Extract the (x, y) coordinate from the center of the cell holding the provided text.  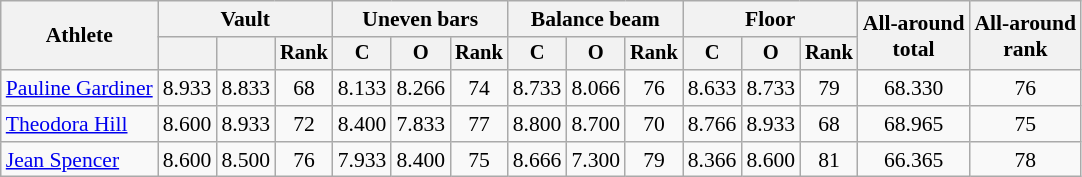
Athlete (80, 36)
79 (829, 88)
74 (479, 88)
8.800 (538, 124)
Floor (770, 19)
7.833 (420, 124)
Vault (246, 19)
8.833 (246, 88)
All-aroundtotal (914, 36)
Pauline Gardiner (80, 88)
8.700 (596, 124)
70 (654, 124)
Uneven bars (420, 19)
8.633 (712, 88)
8.066 (596, 88)
8.600 (188, 124)
Theodora Hill (80, 124)
All-aroundrank (1025, 36)
8.400 (362, 124)
77 (479, 124)
Balance beam (596, 19)
72 (304, 124)
68.965 (914, 124)
75 (1025, 124)
8.133 (362, 88)
68.330 (914, 88)
8.266 (420, 88)
8.766 (712, 124)
